Capture the cell that displays the provided text and extract its (x, y) central coordinate. 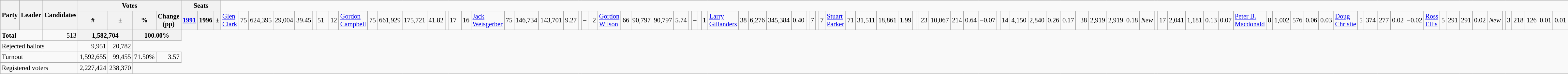
5.74 (681, 20)
277 (1384, 20)
Ross Ellis (1432, 20)
12 (334, 20)
218 (1518, 20)
513 (60, 35)
1996 (206, 20)
Jack Weisgerber (488, 20)
0.40 (799, 20)
3.57 (169, 57)
Candidates (60, 15)
Doug Christie (1346, 20)
Leader (31, 15)
66 (626, 20)
1,592,655 (93, 57)
71.50% (144, 57)
% (144, 20)
Larry Gillanders (723, 20)
6,276 (758, 20)
214 (957, 20)
# (93, 20)
175,721 (415, 20)
9.27 (571, 20)
0.06 (1311, 20)
Total (22, 35)
Change (pp) (169, 20)
2 (594, 20)
146,734 (526, 20)
Turnout (39, 57)
16 (466, 20)
Rejected ballots (39, 46)
Gordon Campbell (353, 20)
Seats (201, 6)
661,929 (390, 20)
143,701 (551, 20)
0.26 (1054, 20)
−0.07 (988, 20)
2,227,424 (93, 68)
9,951 (93, 46)
100.00% (156, 35)
Stuart Parker (835, 20)
374 (1371, 20)
10,067 (940, 20)
126 (1531, 20)
29,004 (284, 20)
1991 (189, 20)
Peter B. Macdonald (1250, 20)
345,384 (779, 20)
Gordon Wilson (609, 20)
39.45 (304, 20)
0.07 (1226, 20)
1.99 (906, 20)
Party (10, 15)
3 (1509, 20)
41.82 (436, 20)
1,582,704 (105, 35)
−0.02 (1415, 20)
71 (851, 20)
1 (704, 20)
20,782 (120, 46)
99,455 (120, 57)
0.17 (1068, 20)
23 (924, 20)
Glen Clark (229, 20)
18,861 (887, 20)
0.03 (1326, 20)
8 (1269, 20)
2,041 (1176, 20)
1,181 (1195, 20)
0.64 (971, 20)
0.18 (1132, 20)
0.13 (1211, 20)
51 (321, 20)
4,150 (1019, 20)
576 (1297, 20)
Registered voters (39, 68)
2,840 (1037, 20)
238,370 (120, 68)
Votes (129, 6)
624,395 (261, 20)
31,511 (866, 20)
1,002 (1282, 20)
14 (1005, 20)
